Locate the cell with the specified text and output its (x, y) center coordinate. 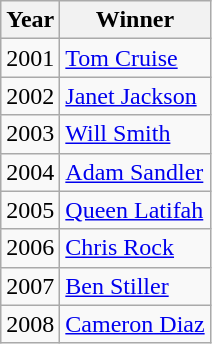
Winner (135, 20)
2008 (30, 324)
Janet Jackson (135, 96)
Queen Latifah (135, 210)
Year (30, 20)
Chris Rock (135, 248)
Tom Cruise (135, 58)
2006 (30, 248)
Adam Sandler (135, 172)
2004 (30, 172)
2003 (30, 134)
Will Smith (135, 134)
2002 (30, 96)
2005 (30, 210)
2001 (30, 58)
Ben Stiller (135, 286)
2007 (30, 286)
Cameron Diaz (135, 324)
